Locate the cell with the specified text and output its [x, y] center coordinate. 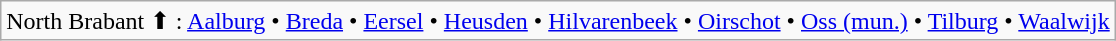
North Brabant ⬆ : Aalburg • Breda • Eersel • Heusden • Hilvarenbeek • Oirschot • Oss (mun.) • Tilburg • Waalwijk [558, 21]
